Return the [X, Y] coordinate for the center point of the cell that contains the specified text.  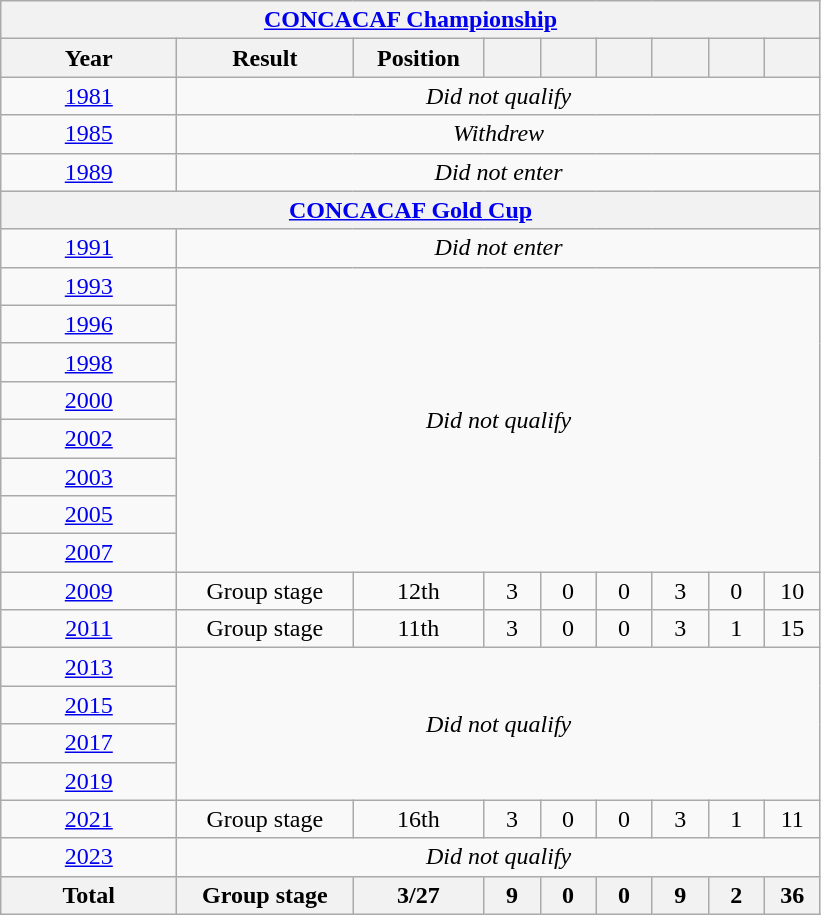
12th [418, 591]
36 [792, 895]
15 [792, 629]
11 [792, 819]
CONCACAF Gold Cup [411, 210]
Result [265, 58]
2015 [89, 705]
1993 [89, 286]
1989 [89, 172]
2017 [89, 743]
1998 [89, 362]
1991 [89, 248]
2023 [89, 857]
2021 [89, 819]
16th [418, 819]
2007 [89, 553]
Position [418, 58]
11th [418, 629]
2011 [89, 629]
2005 [89, 515]
CONCACAF Championship [411, 20]
3/27 [418, 895]
2000 [89, 400]
Year [89, 58]
2 [736, 895]
10 [792, 591]
Total [89, 895]
2003 [89, 477]
2019 [89, 781]
2002 [89, 438]
Withdrew [499, 134]
1985 [89, 134]
2013 [89, 667]
1981 [89, 96]
2009 [89, 591]
1996 [89, 324]
